From the cell containing the given text, extract its center point as [x, y] coordinate. 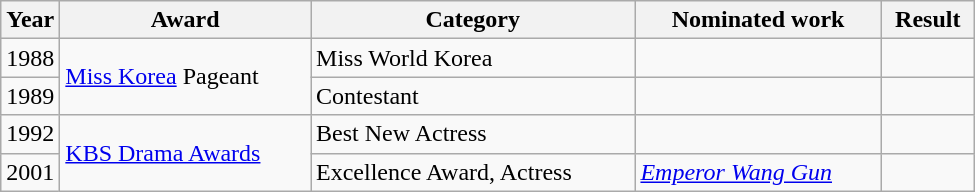
2001 [30, 172]
Result [928, 20]
1989 [30, 96]
1992 [30, 134]
1988 [30, 58]
KBS Drama Awards [186, 153]
Emperor Wang Gun [758, 172]
Miss World Korea [473, 58]
Best New Actress [473, 134]
Contestant [473, 96]
Year [30, 20]
Miss Korea Pageant [186, 77]
Excellence Award, Actress [473, 172]
Nominated work [758, 20]
Award [186, 20]
Category [473, 20]
